Search for the cell housing the specified text and yield its [X, Y] center coordinate. 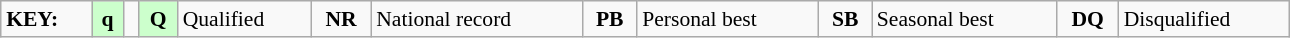
Q [158, 19]
Personal best [728, 19]
SB [846, 19]
Disqualified [1204, 19]
PB [610, 19]
KEY: [46, 19]
DQ [1088, 19]
NR [341, 19]
National record [476, 19]
Qualified [244, 19]
q [108, 19]
Seasonal best [964, 19]
